Search for the cell housing the specified text and yield its [x, y] center coordinate. 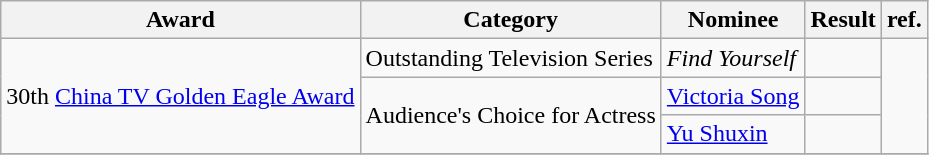
Nominee [733, 20]
Find Yourself [733, 58]
Outstanding Television Series [510, 58]
Result [843, 20]
30th China TV Golden Eagle Award [180, 96]
Victoria Song [733, 96]
Audience's Choice for Actress [510, 115]
Award [180, 20]
ref. [904, 20]
Yu Shuxin [733, 134]
Category [510, 20]
